Extract the [X, Y] coordinate from the center of the cell holding the provided text.  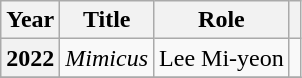
2022 [30, 58]
Role [222, 20]
Mimicus [107, 58]
Year [30, 20]
Lee Mi-yeon [222, 58]
Title [107, 20]
